Find where the given text appears and provide that cell's center as [X, Y] coordinate. 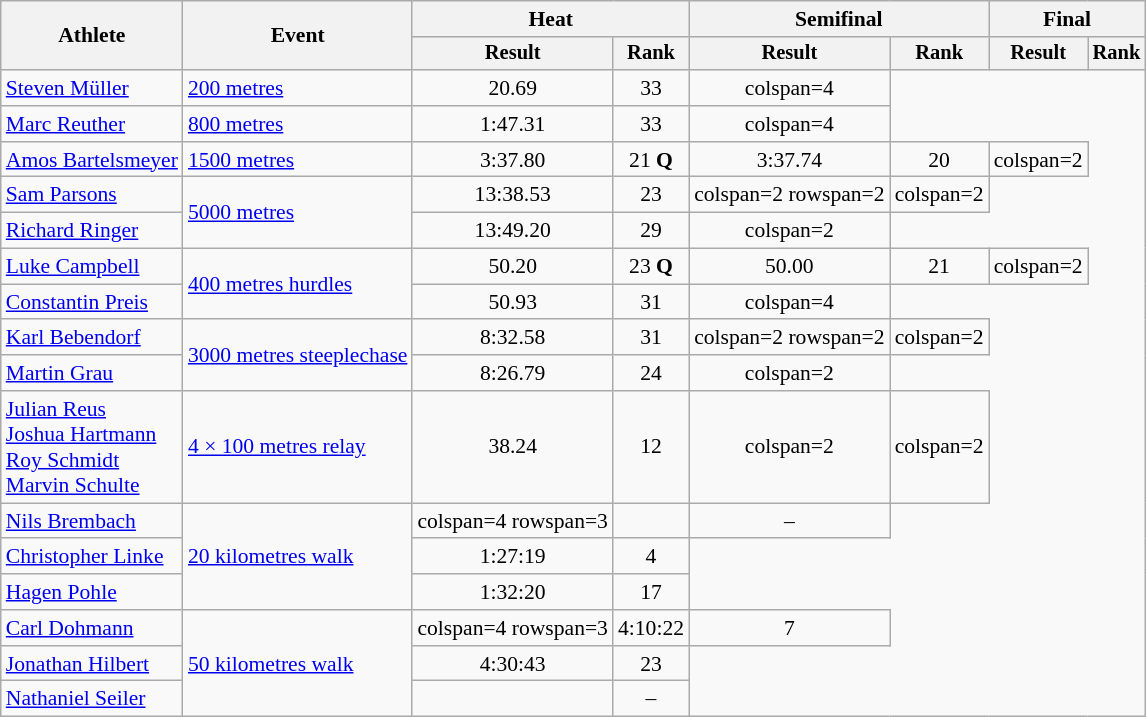
Carl Dohmann [92, 628]
Amos Bartelsmeyer [92, 160]
Nathaniel Seiler [92, 699]
Sam Parsons [92, 195]
13:49.20 [512, 231]
21 Q [651, 160]
Luke Campbell [92, 267]
20 [940, 160]
4 × 100 metres relay [298, 447]
1:47.31 [512, 124]
21 [940, 267]
Hagen Pohle [92, 592]
Karl Bebendorf [92, 338]
20 kilometres walk [298, 556]
Event [298, 36]
24 [651, 373]
400 metres hurdles [298, 284]
7 [790, 628]
4:30:43 [512, 664]
8:32.58 [512, 338]
Semifinal [839, 19]
Julian ReusJoshua HartmannRoy SchmidtMarvin Schulte [92, 447]
29 [651, 231]
Steven Müller [92, 88]
50.20 [512, 267]
1:27:19 [512, 557]
4 [651, 557]
Jonathan Hilbert [92, 664]
Martin Grau [92, 373]
23 Q [651, 267]
5000 metres [298, 212]
3000 metres steeplechase [298, 356]
3:37.80 [512, 160]
800 metres [298, 124]
12 [651, 447]
50 kilometres walk [298, 664]
Nils Brembach [92, 521]
Christopher Linke [92, 557]
Final [1068, 19]
50.00 [790, 267]
17 [651, 592]
4:10:22 [651, 628]
3:37.74 [790, 160]
1500 metres [298, 160]
Marc Reuther [92, 124]
50.93 [512, 302]
Richard Ringer [92, 231]
Athlete [92, 36]
200 metres [298, 88]
8:26.79 [512, 373]
Constantin Preis [92, 302]
13:38.53 [512, 195]
20.69 [512, 88]
38.24 [512, 447]
Heat [550, 19]
1:32:20 [512, 592]
